Capture the cell that displays the provided text and extract its [X, Y] central coordinate. 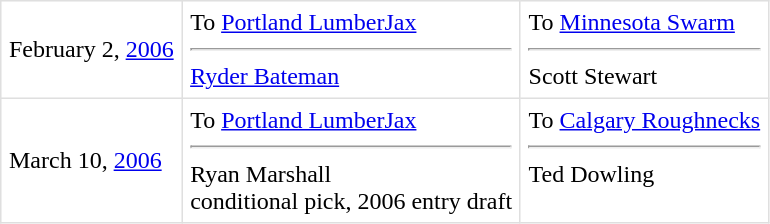
February 2, 2006 [92, 50]
To Portland LumberJax Ryan Marshallconditional pick, 2006 entry draft [351, 160]
To Minnesota Swarm Scott Stewart [644, 50]
To Portland LumberJax Ryder Bateman [351, 50]
To Calgary Roughnecks Ted Dowling [644, 160]
March 10, 2006 [92, 160]
